Identify which cell holds the provided text, then report its [x, y] central coordinate. 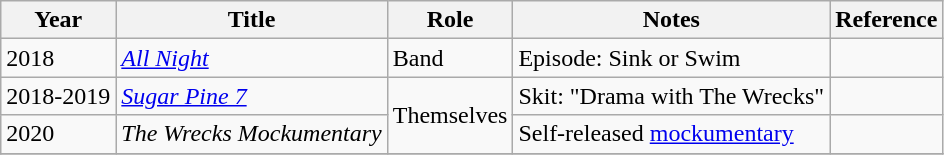
Year [58, 20]
Self-released mockumentary [672, 134]
2018 [58, 58]
2018-2019 [58, 96]
Title [252, 20]
The Wrecks Mockumentary [252, 134]
Band [450, 58]
Sugar Pine 7 [252, 96]
Role [450, 20]
Themselves [450, 115]
Skit: "Drama with The Wrecks" [672, 96]
2020 [58, 134]
All Night [252, 58]
Episode: Sink or Swim [672, 58]
Reference [886, 20]
Notes [672, 20]
